Determine the [x, y] coordinate at the center of the cell enclosing the given text.  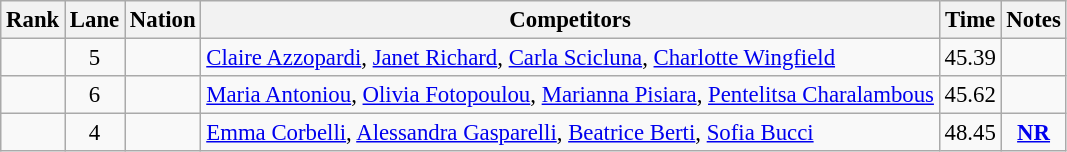
45.39 [970, 58]
Time [970, 20]
Rank [33, 20]
Maria Antoniou, Olivia Fotopoulou, Marianna Pisiara, Pentelitsa Charalambous [570, 95]
Emma Corbelli, Alessandra Gasparelli, Beatrice Berti, Sofia Bucci [570, 133]
Competitors [570, 20]
48.45 [970, 133]
Claire Azzopardi, Janet Richard, Carla Scicluna, Charlotte Wingfield [570, 58]
6 [95, 95]
45.62 [970, 95]
4 [95, 133]
Nation [163, 20]
5 [95, 58]
NR [1034, 133]
Notes [1034, 20]
Lane [95, 20]
